Return (X, Y) of the center of cell containing provided text 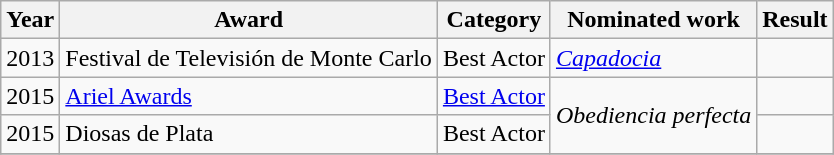
Festival de Televisión de Monte Carlo (249, 58)
Category (494, 20)
Capadocia (653, 58)
Year (30, 20)
Nominated work (653, 20)
Award (249, 20)
Result (795, 20)
Diosas de Plata (249, 134)
Ariel Awards (249, 96)
2013 (30, 58)
Obediencia perfecta (653, 115)
